Search for the cell housing the specified text and yield its (x, y) center coordinate. 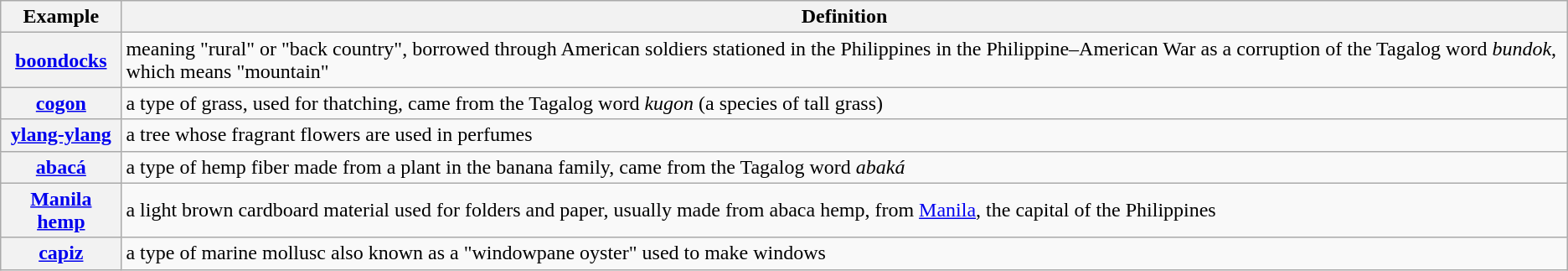
abacá (61, 167)
a type of hemp fiber made from a plant in the banana family, came from the Tagalog word abaká (844, 167)
Manila hemp (61, 210)
Definition (844, 17)
a type of marine mollusc also known as a "windowpane oyster" used to make windows (844, 253)
ylang-ylang (61, 135)
capiz (61, 253)
a type of grass, used for thatching, came from the Tagalog word kugon (a species of tall grass) (844, 103)
cogon (61, 103)
a light brown cardboard material used for folders and paper, usually made from abaca hemp, from Manila, the capital of the Philippines (844, 210)
boondocks (61, 60)
a tree whose fragrant flowers are used in perfumes (844, 135)
Example (61, 17)
